Return the (X, Y) coordinate for the center point of the cell that contains the specified text.  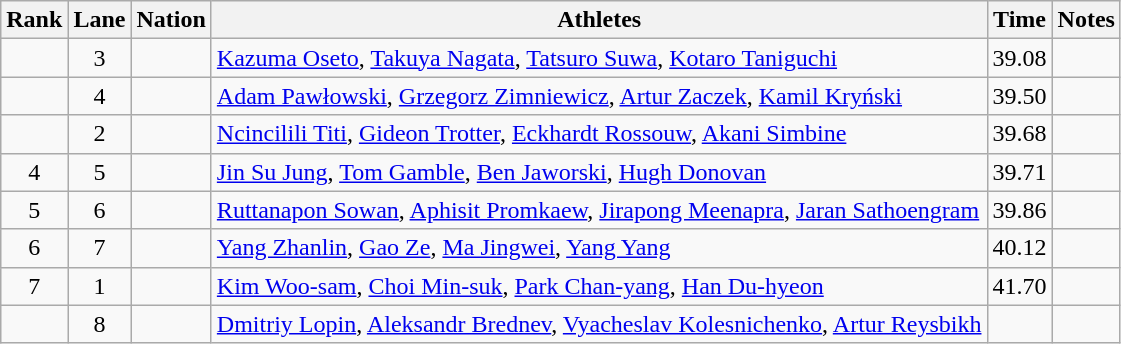
39.50 (1020, 96)
3 (100, 58)
Notes (1086, 20)
Nation (171, 20)
Adam Pawłowski, Grzegorz Zimniewicz, Artur Zaczek, Kamil Kryński (599, 96)
39.71 (1020, 172)
39.68 (1020, 134)
Ruttanapon Sowan, Aphisit Promkaew, Jirapong Meenapra, Jaran Sathoengram (599, 210)
Dmitriy Lopin, Aleksandr Brednev, Vyacheslav Kolesnichenko, Artur Reysbikh (599, 324)
39.08 (1020, 58)
Rank (34, 20)
Kazuma Oseto, Takuya Nagata, Tatsuro Suwa, Kotaro Taniguchi (599, 58)
Yang Zhanlin, Gao Ze, Ma Jingwei, Yang Yang (599, 248)
Time (1020, 20)
Jin Su Jung, Tom Gamble, Ben Jaworski, Hugh Donovan (599, 172)
Ncincilili Titi, Gideon Trotter, Eckhardt Rossouw, Akani Simbine (599, 134)
8 (100, 324)
40.12 (1020, 248)
Athletes (599, 20)
Lane (100, 20)
41.70 (1020, 286)
39.86 (1020, 210)
1 (100, 286)
Kim Woo-sam, Choi Min-suk, Park Chan-yang, Han Du-hyeon (599, 286)
2 (100, 134)
